Scan for the cell matching the given text and deliver its (X, Y) coordinate at center. 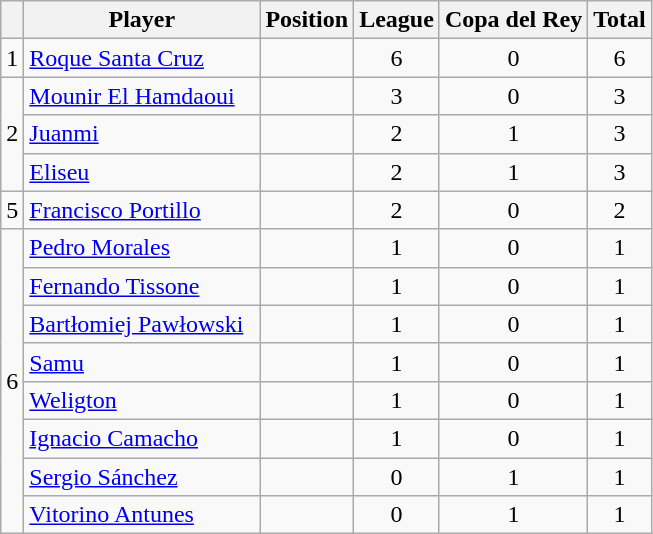
Player (142, 20)
League (397, 20)
Mounir El Hamdaoui (142, 96)
Juanmi (142, 134)
Vitorino Antunes (142, 515)
Sergio Sánchez (142, 477)
Copa del Rey (513, 20)
Samu (142, 362)
Ignacio Camacho (142, 438)
Roque Santa Cruz (142, 58)
Total (620, 20)
Position (307, 20)
Bartłomiej Pawłowski (142, 324)
Pedro Morales (142, 248)
Eliseu (142, 172)
Weligton (142, 400)
Francisco Portillo (142, 210)
Fernando Tissone (142, 286)
5 (12, 210)
